Scan for the cell matching the given text and deliver its [X, Y] coordinate at center. 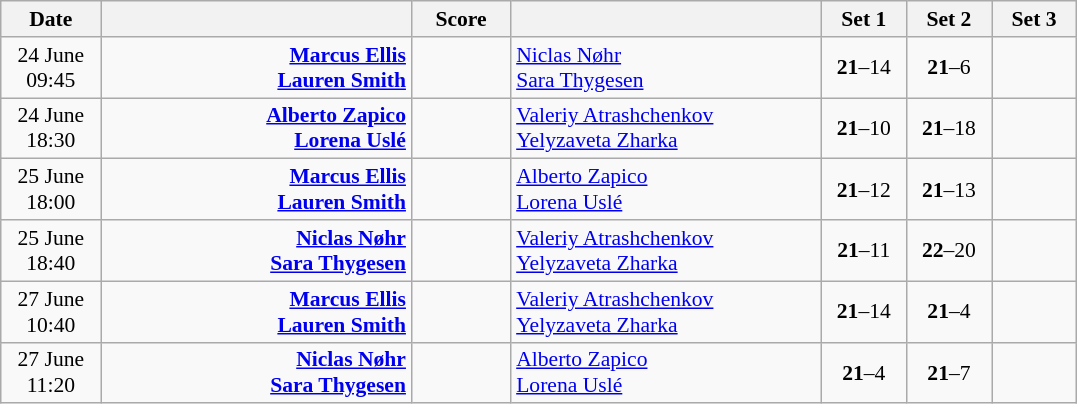
25 June18:00 [51, 190]
21–13 [948, 190]
21–18 [948, 128]
Set 2 [948, 19]
24 June18:30 [51, 128]
Set 3 [1034, 19]
21–7 [948, 372]
25 June18:40 [51, 250]
21–12 [864, 190]
22–20 [948, 250]
21–11 [864, 250]
Set 1 [864, 19]
27 June11:20 [51, 372]
24 June09:45 [51, 68]
27 June10:40 [51, 312]
Date [51, 19]
21–10 [864, 128]
Score [461, 19]
21–6 [948, 68]
